Identify which cell holds the provided text, then report its (X, Y) central coordinate. 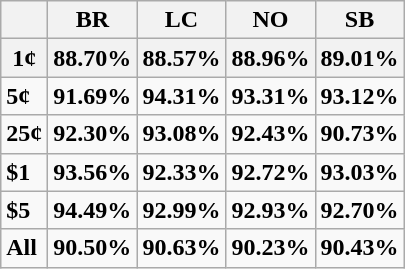
93.08% (182, 134)
93.31% (270, 96)
BR (92, 20)
SB (360, 20)
5¢ (24, 96)
92.43% (270, 134)
NO (270, 20)
90.43% (360, 248)
90.50% (92, 248)
92.70% (360, 210)
88.96% (270, 58)
88.57% (182, 58)
1¢ (24, 58)
92.99% (182, 210)
88.70% (92, 58)
92.93% (270, 210)
90.73% (360, 134)
93.56% (92, 172)
90.23% (270, 248)
92.72% (270, 172)
LC (182, 20)
94.49% (92, 210)
90.63% (182, 248)
$1 (24, 172)
92.33% (182, 172)
89.01% (360, 58)
$5 (24, 210)
93.12% (360, 96)
All (24, 248)
91.69% (92, 96)
94.31% (182, 96)
25¢ (24, 134)
93.03% (360, 172)
92.30% (92, 134)
